Detect which cell encompasses the target text, then output its (x, y) center coordinate. 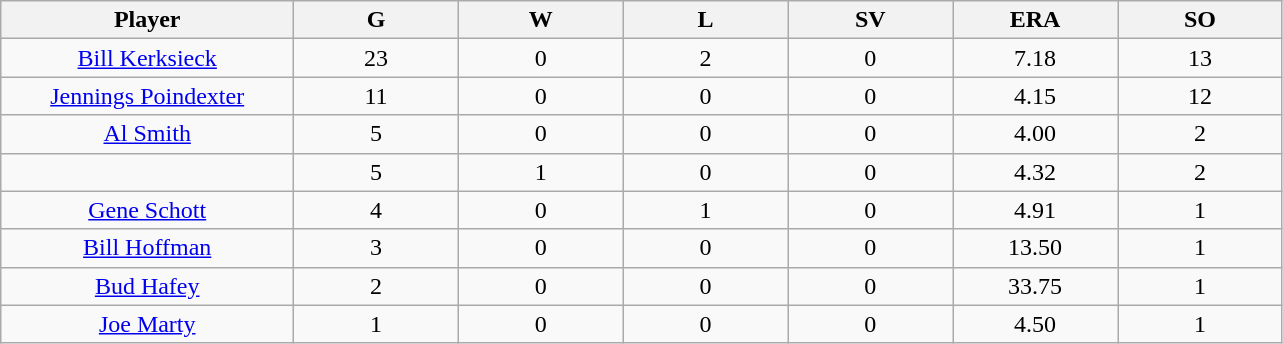
4.32 (1036, 172)
W (540, 20)
4 (376, 210)
Bill Hoffman (148, 248)
3 (376, 248)
Bill Kerksieck (148, 58)
4.00 (1036, 134)
23 (376, 58)
13.50 (1036, 248)
Joe Marty (148, 324)
Player (148, 20)
11 (376, 96)
Gene Schott (148, 210)
7.18 (1036, 58)
4.50 (1036, 324)
ERA (1036, 20)
L (706, 20)
33.75 (1036, 286)
SV (870, 20)
Bud Hafey (148, 286)
12 (1200, 96)
4.15 (1036, 96)
13 (1200, 58)
G (376, 20)
SO (1200, 20)
4.91 (1036, 210)
Jennings Poindexter (148, 96)
Al Smith (148, 134)
